Find where the given text appears and provide that cell's center as [x, y] coordinate. 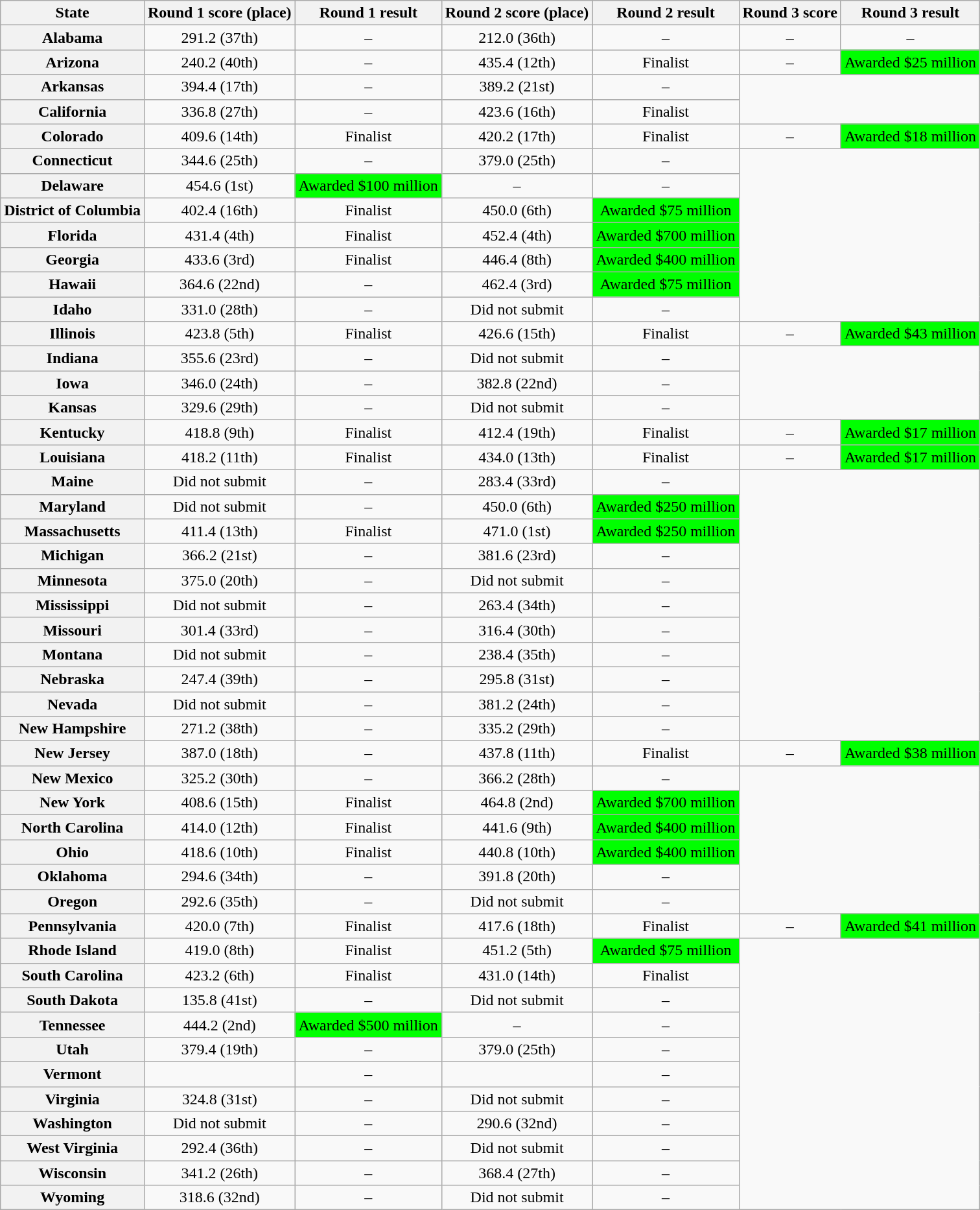
290.6 (32nd) [517, 1124]
Alabama [73, 38]
238.4 (35th) [517, 654]
Round 2 score (place) [517, 13]
Colorado [73, 136]
331.0 (28th) [219, 309]
Oklahoma [73, 877]
Florida [73, 235]
Vermont [73, 1074]
423.2 (6th) [219, 975]
444.2 (2nd) [219, 1025]
294.6 (34th) [219, 877]
Delaware [73, 185]
344.6 (25th) [219, 161]
Awarded $41 million [910, 926]
Washington [73, 1124]
Idaho [73, 309]
Nevada [73, 704]
Wyoming [73, 1198]
292.6 (35th) [219, 901]
Awarded $18 million [910, 136]
412.4 (19th) [517, 433]
434.0 (13th) [517, 457]
Maine [73, 482]
Virginia [73, 1099]
Oregon [73, 901]
California [73, 112]
366.2 (21st) [219, 556]
382.8 (22nd) [517, 383]
366.2 (28th) [517, 778]
462.4 (3rd) [517, 284]
Round 1 score (place) [219, 13]
379.4 (19th) [219, 1049]
New Jersey [73, 753]
Arizona [73, 62]
440.8 (10th) [517, 852]
New York [73, 803]
Round 3 result [910, 13]
Montana [73, 654]
240.2 (40th) [219, 62]
391.8 (20th) [517, 877]
420.2 (17th) [517, 136]
335.2 (29th) [517, 729]
451.2 (5th) [517, 951]
Tennessee [73, 1025]
420.0 (7th) [219, 926]
375.0 (20th) [219, 580]
Massachusetts [73, 531]
Pennsylvania [73, 926]
318.6 (32nd) [219, 1198]
364.6 (22nd) [219, 284]
South Dakota [73, 1000]
Mississippi [73, 605]
295.8 (31st) [517, 679]
368.4 (27th) [517, 1173]
437.8 (11th) [517, 753]
Round 3 score [789, 13]
283.4 (33rd) [517, 482]
North Carolina [73, 827]
State [73, 13]
Utah [73, 1049]
329.6 (29th) [219, 408]
394.4 (17th) [219, 87]
441.6 (9th) [517, 827]
454.6 (1st) [219, 185]
336.8 (27th) [219, 112]
Louisiana [73, 457]
Connecticut [73, 161]
New Hampshire [73, 729]
Kansas [73, 408]
247.4 (39th) [219, 679]
263.4 (34th) [517, 605]
341.2 (26th) [219, 1173]
471.0 (1st) [517, 531]
431.0 (14th) [517, 975]
431.4 (4th) [219, 235]
346.0 (24th) [219, 383]
Michigan [73, 556]
212.0 (36th) [517, 38]
408.6 (15th) [219, 803]
402.4 (16th) [219, 210]
426.6 (15th) [517, 334]
Arkansas [73, 87]
New Mexico [73, 778]
Ohio [73, 852]
Missouri [73, 630]
464.8 (2nd) [517, 803]
271.2 (38th) [219, 729]
418.2 (11th) [219, 457]
435.4 (12th) [517, 62]
Awarded $100 million [368, 185]
West Virginia [73, 1148]
Awarded $38 million [910, 753]
409.6 (14th) [219, 136]
423.8 (5th) [219, 334]
Hawaii [73, 284]
Minnesota [73, 580]
Indiana [73, 359]
387.0 (18th) [219, 753]
418.8 (9th) [219, 433]
411.4 (13th) [219, 531]
Georgia [73, 259]
446.4 (8th) [517, 259]
355.6 (23rd) [219, 359]
419.0 (8th) [219, 951]
Round 2 result [666, 13]
135.8 (41st) [219, 1000]
325.2 (30th) [219, 778]
452.4 (4th) [517, 235]
Nebraska [73, 679]
418.6 (10th) [219, 852]
389.2 (21st) [517, 87]
381.2 (24th) [517, 704]
Round 1 result [368, 13]
Kentucky [73, 433]
Awarded $25 million [910, 62]
291.2 (37th) [219, 38]
433.6 (3rd) [219, 259]
Awarded $500 million [368, 1025]
292.4 (36th) [219, 1148]
Illinois [73, 334]
Awarded $43 million [910, 334]
381.6 (23rd) [517, 556]
324.8 (31st) [219, 1099]
301.4 (33rd) [219, 630]
417.6 (18th) [517, 926]
Rhode Island [73, 951]
Wisconsin [73, 1173]
414.0 (12th) [219, 827]
District of Columbia [73, 210]
Maryland [73, 506]
South Carolina [73, 975]
Iowa [73, 383]
316.4 (30th) [517, 630]
423.6 (16th) [517, 112]
